Return [X, Y] of the center of cell containing provided text 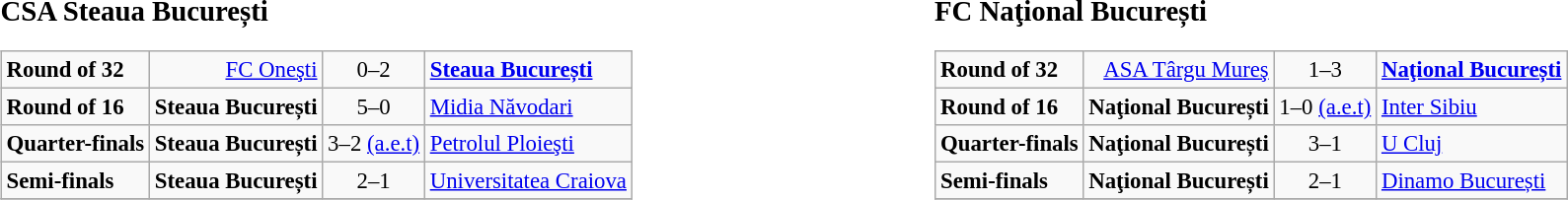
Inter Sibiu [1472, 107]
Dinamo București [1472, 181]
1–0 (a.e.t) [1325, 107]
3–1 [1325, 144]
Midia Năvodari [528, 107]
Petrolul Ploieşti [528, 144]
0–2 [374, 70]
U Cluj [1472, 144]
5–0 [374, 107]
1–3 [1325, 70]
3–2 (a.e.t) [374, 144]
Universitatea Craiova [528, 181]
ASA Târgu Mureş [1178, 70]
FC Oneşti [235, 70]
